Identify which cell holds the provided text, then report its (X, Y) central coordinate. 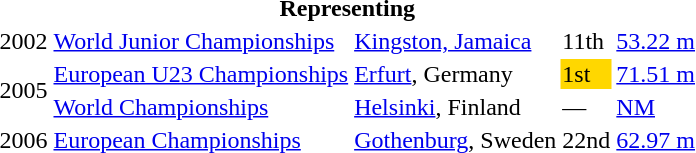
World Junior Championships (201, 41)
— (586, 107)
11th (586, 41)
Erfurt, Germany (456, 74)
European U23 Championships (201, 74)
Kingston, Jamaica (456, 41)
World Championships (201, 107)
Helsinki, Finland (456, 107)
1st (586, 74)
